For the text-containing cell, return its midpoint in (x, y) coordinate format. 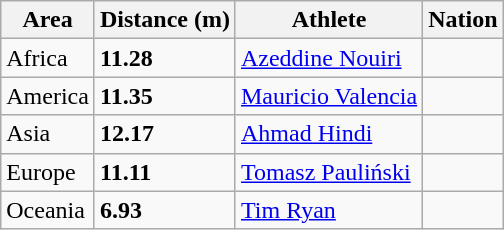
11.11 (164, 172)
Athlete (328, 20)
Africa (48, 58)
Area (48, 20)
Nation (463, 20)
Europe (48, 172)
America (48, 96)
Asia (48, 134)
Azeddine Nouiri (328, 58)
Oceania (48, 210)
Mauricio Valencia (328, 96)
Tomasz Pauliński (328, 172)
Tim Ryan (328, 210)
Ahmad Hindi (328, 134)
Distance (m) (164, 20)
12.17 (164, 134)
11.28 (164, 58)
11.35 (164, 96)
6.93 (164, 210)
